Search for the cell housing the specified text and yield its [X, Y] center coordinate. 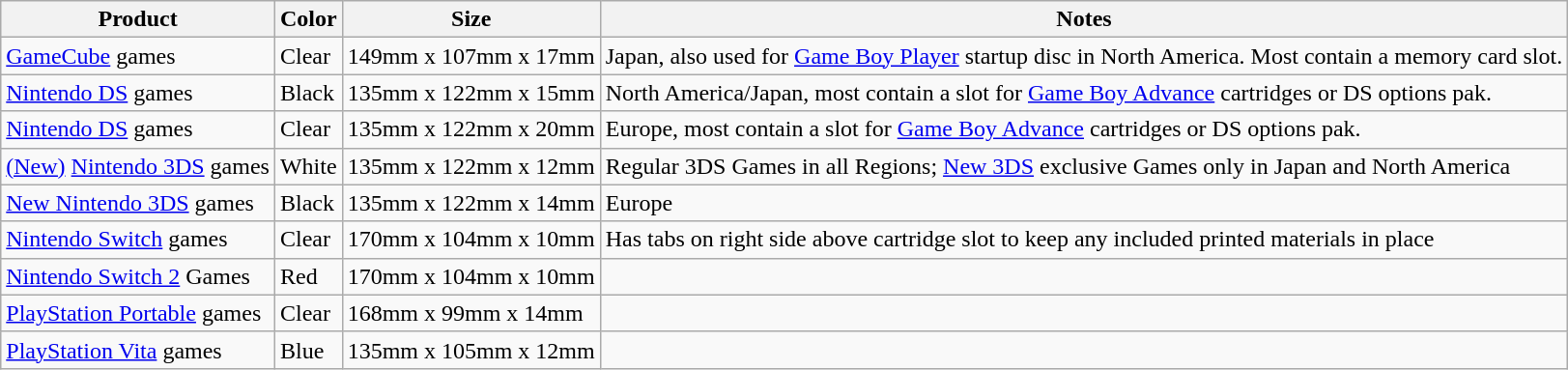
PlayStation Vita games [138, 350]
Japan, also used for Game Boy Player startup disc in North America. Most contain a memory card slot. [1084, 56]
Nintendo Switch games [138, 240]
North America/Japan, most contain a slot for Game Boy Advance cartridges or DS options pak. [1084, 93]
Regular 3DS Games in all Regions; New 3DS exclusive Games only in Japan and North America [1084, 166]
GameCube games [138, 56]
New Nintendo 3DS games [138, 203]
135mm x 122mm x 14mm [471, 203]
Product [138, 19]
PlayStation Portable games [138, 313]
Nintendo Switch 2 Games [138, 276]
135mm x 122mm x 15mm [471, 93]
(New) Nintendo 3DS games [138, 166]
Europe, most contain a slot for Game Boy Advance cartridges or DS options pak. [1084, 129]
168mm x 99mm x 14mm [471, 313]
135mm x 122mm x 12mm [471, 166]
Color [308, 19]
Has tabs on right side above cartridge slot to keep any included printed materials in place [1084, 240]
135mm x 122mm x 20mm [471, 129]
Size [471, 19]
Red [308, 276]
Blue [308, 350]
149mm x 107mm x 17mm [471, 56]
Notes [1084, 19]
135mm x 105mm x 12mm [471, 350]
White [308, 166]
Europe [1084, 203]
